Provide the [X, Y] coordinate of the cell's center where the given text is located.  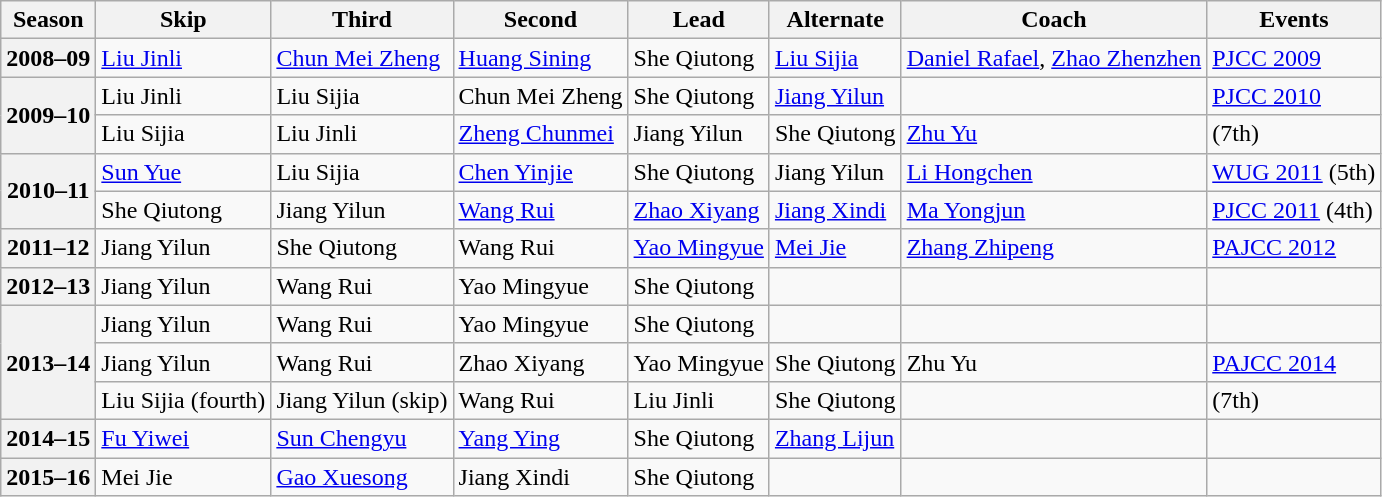
Yang Ying [540, 438]
Jiang Yilun (skip) [362, 400]
Coach [1054, 20]
PJCC 2011 (4th) [1294, 210]
2009–10 [48, 115]
Events [1294, 20]
Huang Sining [540, 58]
Skip [184, 20]
Ma Yongjun [1054, 210]
2008–09 [48, 58]
2014–15 [48, 438]
PJCC 2010 [1294, 96]
Daniel Rafael, Zhao Zhenzhen [1054, 58]
PAJCC 2014 [1294, 362]
Sun Chengyu [362, 438]
PAJCC 2012 [1294, 248]
Fu Yiwei [184, 438]
Liu Sijia (fourth) [184, 400]
Zhang Zhipeng [1054, 248]
PJCC 2009 [1294, 58]
Lead [698, 20]
Li Hongchen [1054, 172]
Second [540, 20]
2013–14 [48, 362]
2010–11 [48, 191]
Third [362, 20]
2011–12 [48, 248]
2015–16 [48, 477]
WUG 2011 (5th) [1294, 172]
Gao Xuesong [362, 477]
2012–13 [48, 286]
Zhang Lijun [835, 438]
Zheng Chunmei [540, 134]
Season [48, 20]
Chen Yinjie [540, 172]
Sun Yue [184, 172]
Alternate [835, 20]
